Capture the cell that displays the provided text and extract its [x, y] central coordinate. 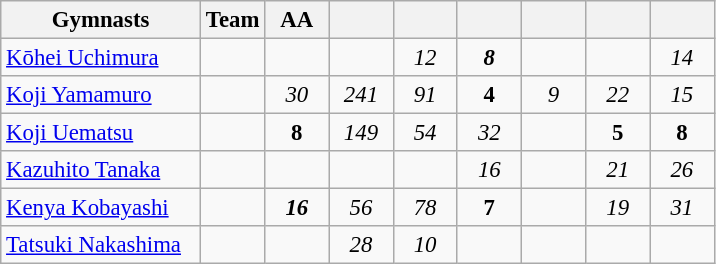
91 [425, 95]
Koji Uematsu [101, 133]
Kōhei Uchimura [101, 58]
78 [425, 208]
14 [682, 58]
32 [489, 133]
30 [297, 95]
21 [618, 170]
12 [425, 58]
7 [489, 208]
28 [361, 245]
15 [682, 95]
54 [425, 133]
10 [425, 245]
31 [682, 208]
56 [361, 208]
AA [297, 20]
Team [232, 20]
149 [361, 133]
26 [682, 170]
Tatsuki Nakashima [101, 245]
5 [618, 133]
Kazuhito Tanaka [101, 170]
241 [361, 95]
Gymnasts [101, 20]
19 [618, 208]
22 [618, 95]
9 [553, 95]
Kenya Kobayashi [101, 208]
Koji Yamamuro [101, 95]
4 [489, 95]
